Scan for the cell matching the given text and deliver its [X, Y] coordinate at center. 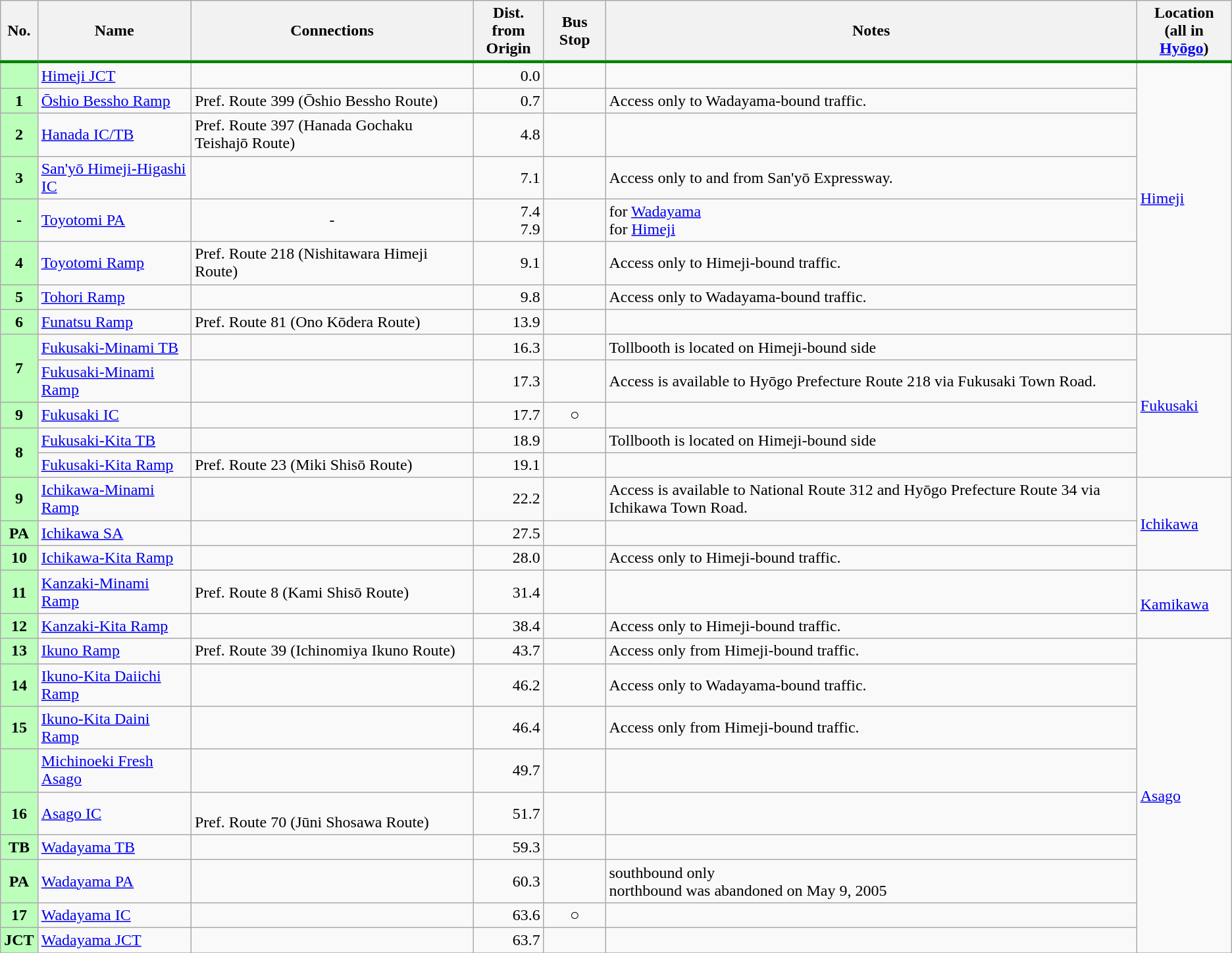
Ichikawa-Minami Ramp [115, 499]
Ichikawa-Kita Ramp [115, 558]
Wadayama PA [115, 881]
Hanada IC/TB [115, 134]
Funatsu Ramp [115, 322]
Fukusaki-Kita Ramp [115, 465]
Wadayama JCT [115, 940]
Fukusaki [1184, 405]
Ikuno Ramp [115, 651]
Name [115, 32]
Kanzaki-Kita Ramp [115, 626]
13.9 [509, 322]
Ikuno-Kita Daini Ramp [115, 728]
9.1 [509, 263]
38.4 [509, 626]
Ōshio Bessho Ramp [115, 101]
Himeji [1184, 198]
0.7 [509, 101]
Location(all in Hyōgo) [1184, 32]
17 [19, 915]
Pref. Route 397 (Hanada Gochaku Teishajō Route) [332, 134]
Pref. Route 399 (Ōshio Bessho Route) [332, 101]
Access is available to National Route 312 and Hyōgo Prefecture Route 34 via Ichikawa Town Road. [871, 499]
Fukusaki-Kita TB [115, 440]
TB [19, 847]
7 [19, 369]
13 [19, 651]
Ikuno-Kita Daiichi Ramp [115, 684]
46.4 [509, 728]
Fukusaki-Minami Ramp [115, 380]
Access is available to Hyōgo Prefecture Route 218 via Fukusaki Town Road. [871, 380]
Pref. Route 70 (Jūni Shosawa Route) [332, 813]
43.7 [509, 651]
San'yō Himeji-Higashi IC [115, 178]
16.3 [509, 347]
Toyotomi Ramp [115, 263]
southbound onlynorthbound was abandoned on May 9, 2005 [871, 881]
27.5 [509, 533]
31.4 [509, 592]
Pref. Route 218 (Nishitawara Himeji Route) [332, 263]
17.7 [509, 415]
6 [19, 322]
5 [19, 297]
Notes [871, 32]
12 [19, 626]
Bus Stop [575, 32]
63.6 [509, 915]
Michinoeki Fresh Asago [115, 770]
Asago IC [115, 813]
46.2 [509, 684]
4.8 [509, 134]
19.1 [509, 465]
Pref. Route 23 (Miki Shisō Route) [332, 465]
No. [19, 32]
28.0 [509, 558]
2 [19, 134]
Pref. Route 8 (Kami Shisō Route) [332, 592]
Kanzaki-Minami Ramp [115, 592]
8 [19, 453]
18.9 [509, 440]
7.47.9 [509, 220]
Dist. fromOrigin [509, 32]
15 [19, 728]
for Wadayamafor Himeji [871, 220]
22.2 [509, 499]
Asago [1184, 796]
7.1 [509, 178]
0.0 [509, 75]
51.7 [509, 813]
60.3 [509, 881]
59.3 [509, 847]
1 [19, 101]
Himeji JCT [115, 75]
Access only to and from San'yō Expressway. [871, 178]
Pref. Route 39 (Ichinomiya Ikuno Route) [332, 651]
16 [19, 813]
Kamikawa [1184, 604]
JCT [19, 940]
9.8 [509, 297]
Ichikawa [1184, 524]
17.3 [509, 380]
3 [19, 178]
Tohori Ramp [115, 297]
Ichikawa SA [115, 533]
Toyotomi PA [115, 220]
Wadayama IC [115, 915]
Fukusaki IC [115, 415]
10 [19, 558]
Fukusaki-Minami TB [115, 347]
14 [19, 684]
63.7 [509, 940]
4 [19, 263]
49.7 [509, 770]
11 [19, 592]
Pref. Route 81 (Ono Kōdera Route) [332, 322]
Wadayama TB [115, 847]
Connections [332, 32]
